Output the (x, y) coordinate of the center of the cell containing the given text.  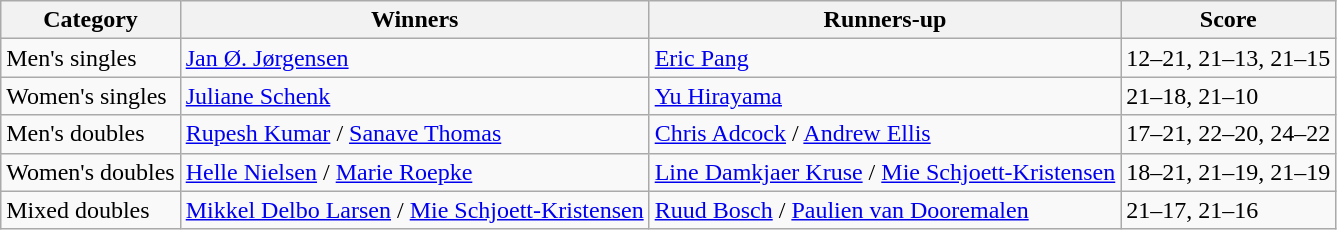
Men's doubles (90, 134)
Women's doubles (90, 172)
21–17, 21–16 (1228, 210)
Ruud Bosch / Paulien van Dooremalen (885, 210)
Eric Pang (885, 58)
Runners-up (885, 20)
Yu Hirayama (885, 96)
Rupesh Kumar / Sanave Thomas (414, 134)
Mixed doubles (90, 210)
Chris Adcock / Andrew Ellis (885, 134)
Category (90, 20)
Juliane Schenk (414, 96)
Score (1228, 20)
Women's singles (90, 96)
Mikkel Delbo Larsen / Mie Schjoett-Kristensen (414, 210)
17–21, 22–20, 24–22 (1228, 134)
Line Damkjaer Kruse / Mie Schjoett-Kristensen (885, 172)
12–21, 21–13, 21–15 (1228, 58)
Men's singles (90, 58)
Helle Nielsen / Marie Roepke (414, 172)
18–21, 21–19, 21–19 (1228, 172)
Jan Ø. Jørgensen (414, 58)
21–18, 21–10 (1228, 96)
Winners (414, 20)
